Capture the cell that displays the provided text and extract its (x, y) central coordinate. 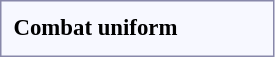
Combat uniform (96, 27)
